Detect which cell encompasses the target text, then output its [X, Y] center coordinate. 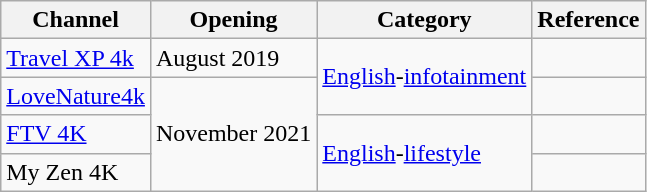
Category [424, 20]
Opening [233, 20]
FTV 4K [76, 134]
English-infotainment [424, 77]
English-lifestyle [424, 153]
November 2021 [233, 134]
Channel [76, 20]
My Zen 4K [76, 172]
LoveNature4k [76, 96]
August 2019 [233, 58]
Travel XP 4k [76, 58]
Reference [588, 20]
